Identify which cell holds the provided text, then report its [x, y] central coordinate. 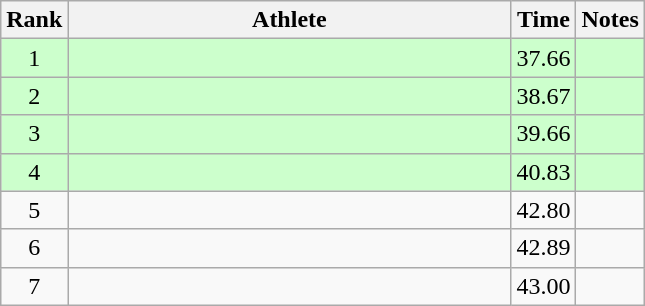
40.83 [544, 172]
4 [34, 172]
42.80 [544, 210]
1 [34, 58]
5 [34, 210]
42.89 [544, 248]
39.66 [544, 134]
37.66 [544, 58]
Time [544, 20]
7 [34, 286]
Notes [610, 20]
Athlete [290, 20]
3 [34, 134]
2 [34, 96]
43.00 [544, 286]
Rank [34, 20]
6 [34, 248]
38.67 [544, 96]
